For the text-containing cell, return its midpoint in [X, Y] coordinate format. 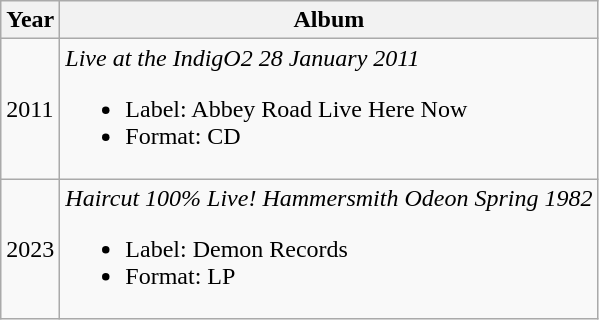
2023 [30, 249]
Year [30, 20]
Haircut 100% Live! Hammersmith Odeon Spring 1982Label: Demon RecordsFormat: LP [329, 249]
Live at the IndigO2 28 January 2011 Label: Abbey Road Live Here NowFormat: CD [329, 109]
Album [329, 20]
2011 [30, 109]
